Provide the [X, Y] coordinate of the cell's center where the given text is located.  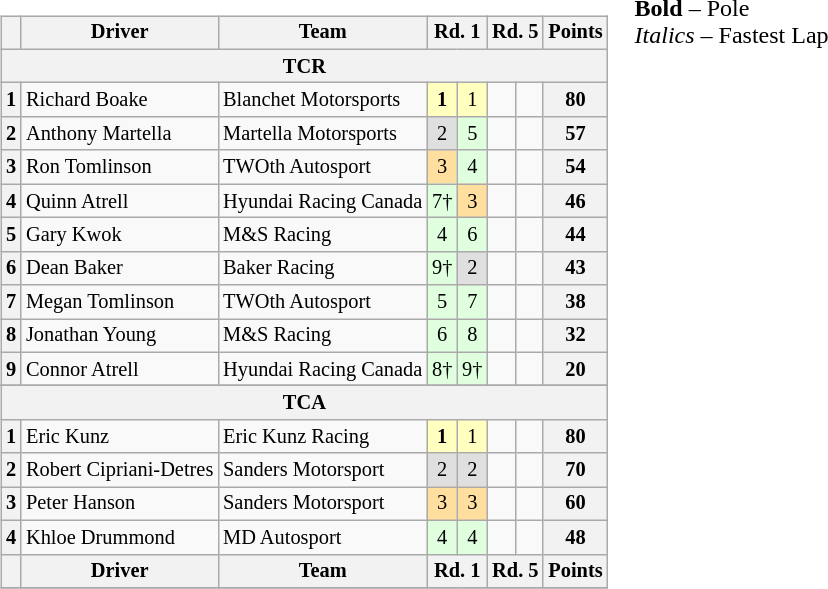
Megan Tomlinson [120, 302]
9 [11, 369]
Ron Tomlinson [120, 167]
Anthony Martella [120, 134]
TCR [304, 66]
Robert Cipriani-Detres [120, 470]
38 [575, 302]
48 [575, 537]
Richard Boake [120, 100]
57 [575, 134]
Blanchet Motorsports [322, 100]
Martella Motorsports [322, 134]
Baker Racing [322, 268]
Eric Kunz [120, 437]
70 [575, 470]
32 [575, 336]
20 [575, 369]
60 [575, 504]
54 [575, 167]
Eric Kunz Racing [322, 437]
Quinn Atrell [120, 201]
MD Autosport [322, 537]
7† [442, 201]
43 [575, 268]
Khloe Drummond [120, 537]
Peter Hanson [120, 504]
8† [442, 369]
Connor Atrell [120, 369]
Dean Baker [120, 268]
46 [575, 201]
Gary Kwok [120, 235]
TCA [304, 403]
44 [575, 235]
Jonathan Young [120, 336]
